Find where the given text appears and provide that cell's center as (X, Y) coordinate. 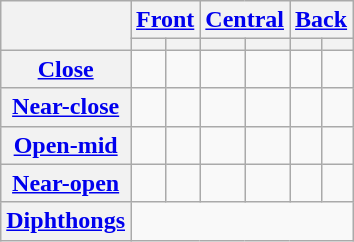
Close (66, 69)
Back (322, 20)
Open-mid (66, 145)
Central (245, 20)
Near-open (66, 183)
Front (166, 20)
Near-close (66, 107)
Diphthongs (66, 221)
